Return [x, y] of the center of cell containing provided text 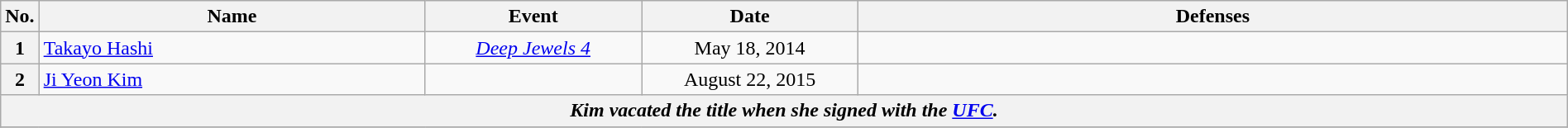
Date [750, 17]
Ji Yeon Kim [232, 79]
Takayo Hashi [232, 48]
May 18, 2014 [750, 48]
Event [533, 17]
Name [232, 17]
Kim vacated the title when she signed with the UFC. [784, 111]
No. [20, 17]
1 [20, 48]
August 22, 2015 [750, 79]
Defenses [1213, 17]
2 [20, 79]
Deep Jewels 4 [533, 48]
